Pinpoint the cell where the given text exists, returning its (x, y) midpoint coordinate. 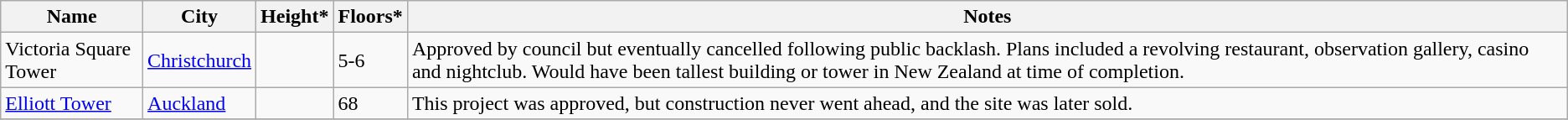
Auckland (199, 103)
Floors* (370, 17)
Elliott Tower (72, 103)
This project was approved, but construction never went ahead, and the site was later sold. (987, 103)
City (199, 17)
68 (370, 103)
Notes (987, 17)
Height* (295, 17)
5-6 (370, 60)
Victoria Square Tower (72, 60)
Name (72, 17)
Christchurch (199, 60)
